Return [x, y] of the center of cell containing provided text 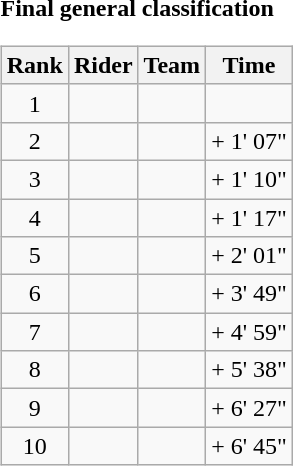
2 [34, 141]
5 [34, 256]
8 [34, 370]
+ 5' 38" [250, 370]
4 [34, 217]
+ 2' 01" [250, 256]
1 [34, 103]
+ 3' 49" [250, 294]
+ 1' 10" [250, 179]
+ 6' 45" [250, 446]
Team [172, 65]
6 [34, 294]
+ 1' 07" [250, 141]
Time [250, 65]
7 [34, 332]
+ 4' 59" [250, 332]
9 [34, 408]
Rider [103, 65]
3 [34, 179]
+ 1' 17" [250, 217]
10 [34, 446]
Rank [34, 65]
+ 6' 27" [250, 408]
